Pinpoint the cell where the given text exists, returning its (x, y) midpoint coordinate. 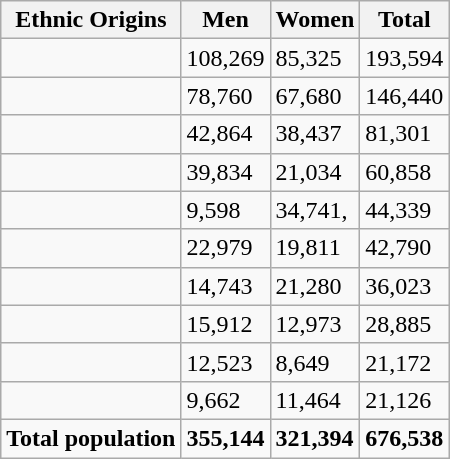
15,912 (226, 324)
676,538 (404, 438)
146,440 (404, 96)
36,023 (404, 286)
85,325 (315, 58)
355,144 (226, 438)
193,594 (404, 58)
28,885 (404, 324)
12,973 (315, 324)
108,269 (226, 58)
Men (226, 20)
21,126 (404, 400)
Total population (91, 438)
11,464 (315, 400)
38,437 (315, 134)
21,034 (315, 172)
42,864 (226, 134)
Ethnic Origins (91, 20)
60,858 (404, 172)
12,523 (226, 362)
9,662 (226, 400)
44,339 (404, 210)
81,301 (404, 134)
9,598 (226, 210)
39,834 (226, 172)
8,649 (315, 362)
21,172 (404, 362)
34,741, (315, 210)
Total (404, 20)
Women (315, 20)
14,743 (226, 286)
78,760 (226, 96)
67,680 (315, 96)
19,811 (315, 248)
321,394 (315, 438)
42,790 (404, 248)
22,979 (226, 248)
21,280 (315, 286)
